Detect which cell encompasses the target text, then output its (x, y) center coordinate. 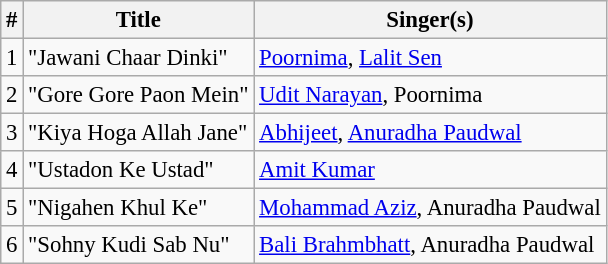
"Kiya Hoga Allah Jane" (138, 133)
Poornima, Lalit Sen (430, 58)
Amit Kumar (430, 170)
3 (12, 133)
4 (12, 170)
2 (12, 95)
"Sohny Kudi Sab Nu" (138, 245)
"Ustadon Ke Ustad" (138, 170)
6 (12, 245)
Udit Narayan, Poornima (430, 95)
Bali Brahmbhatt, Anuradha Paudwal (430, 245)
Abhijeet, Anuradha Paudwal (430, 133)
5 (12, 208)
# (12, 20)
1 (12, 58)
"Nigahen Khul Ke" (138, 208)
"Jawani Chaar Dinki" (138, 58)
Mohammad Aziz, Anuradha Paudwal (430, 208)
Singer(s) (430, 20)
"Gore Gore Paon Mein" (138, 95)
Title (138, 20)
